Search for the cell housing the specified text and yield its (x, y) center coordinate. 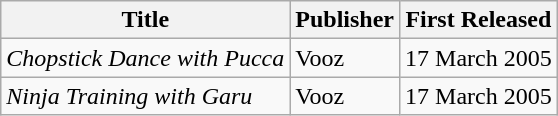
Publisher (345, 20)
Chopstick Dance with Pucca (146, 58)
First Released (479, 20)
Ninja Training with Garu (146, 96)
Title (146, 20)
